Capture the cell that displays the provided text and extract its [X, Y] central coordinate. 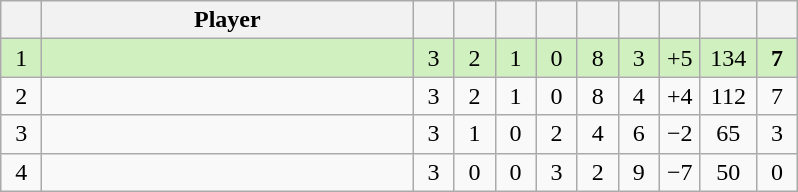
−2 [680, 134]
−7 [680, 172]
+4 [680, 96]
134 [728, 58]
Player [228, 20]
+5 [680, 58]
50 [728, 172]
65 [728, 134]
112 [728, 96]
9 [638, 172]
6 [638, 134]
